Output the (X, Y) coordinate of the center of the cell containing the given text.  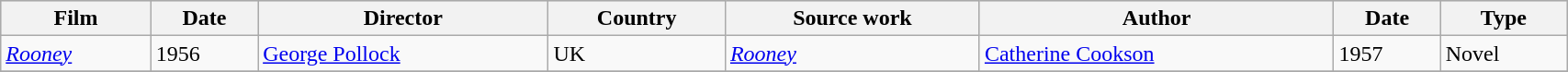
Director (403, 18)
Type (1503, 18)
Novel (1503, 54)
Country (637, 18)
Film (76, 18)
George Pollock (403, 54)
Source work (852, 18)
1957 (1387, 54)
1956 (204, 54)
Author (1156, 18)
Catherine Cookson (1156, 54)
UK (637, 54)
